Capture the cell that displays the provided text and extract its [x, y] central coordinate. 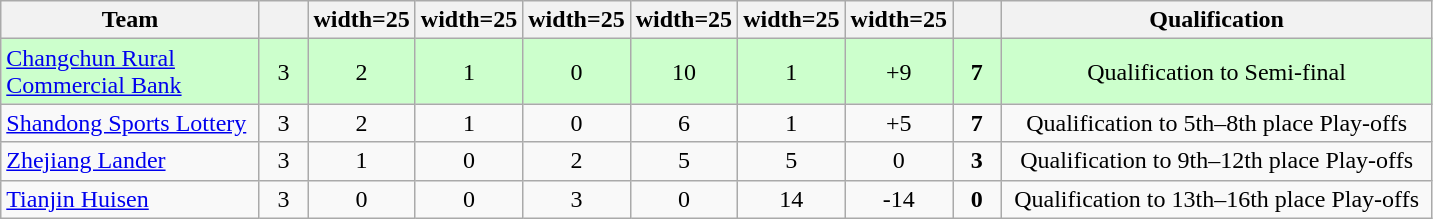
Qualification to 5th–8th place Play-offs [1216, 123]
+5 [898, 123]
Qualification [1216, 20]
Changchun Rural Commercial Bank [130, 72]
Qualification to Semi-final [1216, 72]
-14 [898, 199]
+9 [898, 72]
Team [130, 20]
14 [792, 199]
6 [684, 123]
Qualification to 9th–12th place Play-offs [1216, 161]
Shandong Sports Lottery [130, 123]
Tianjin Huisen [130, 199]
Zhejiang Lander [130, 161]
Qualification to 13th–16th place Play-offs [1216, 199]
10 [684, 72]
